Output the [X, Y] coordinate of the center of the cell containing the given text.  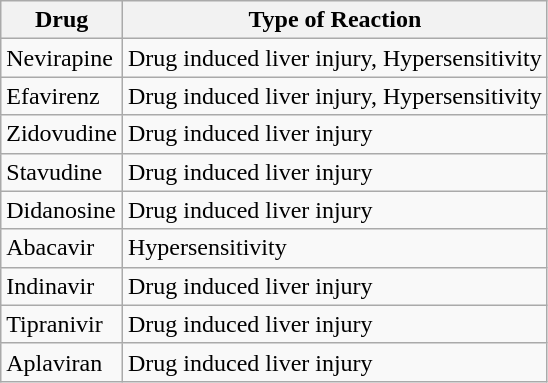
Tipranivir [62, 324]
Hypersensitivity [334, 248]
Type of Reaction [334, 20]
Didanosine [62, 210]
Stavudine [62, 172]
Aplaviran [62, 362]
Abacavir [62, 248]
Nevirapine [62, 58]
Indinavir [62, 286]
Drug [62, 20]
Efavirenz [62, 96]
Zidovudine [62, 134]
